Return (x, y) of the center of cell containing provided text 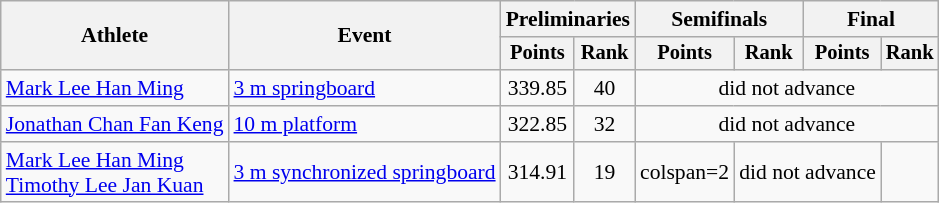
19 (604, 172)
Mark Lee Han MingTimothy Lee Jan Kuan (115, 172)
Event (365, 36)
3 m springboard (365, 88)
Jonathan Chan Fan Keng (115, 124)
32 (604, 124)
322.85 (538, 124)
Preliminaries (568, 19)
colspan=2 (684, 172)
40 (604, 88)
10 m platform (365, 124)
314.91 (538, 172)
Mark Lee Han Ming (115, 88)
Final (870, 19)
339.85 (538, 88)
Semifinals (719, 19)
3 m synchronized springboard (365, 172)
Athlete (115, 36)
